Detect which cell encompasses the target text, then output its [x, y] center coordinate. 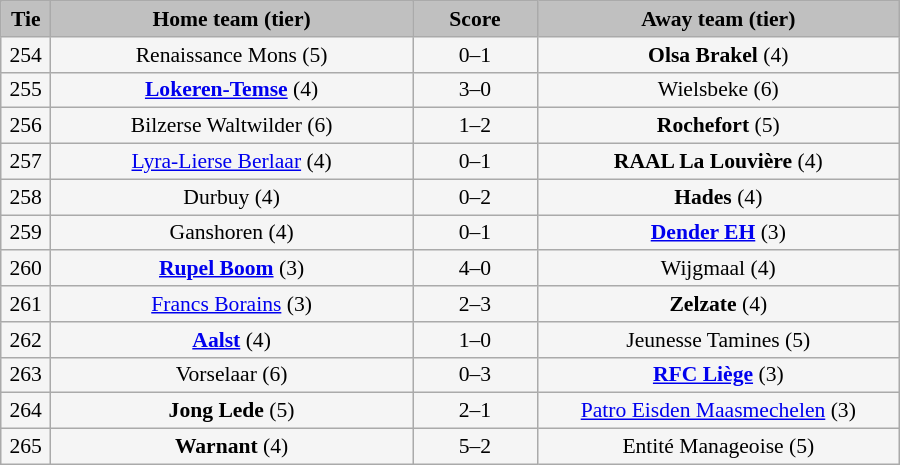
Rochefort (5) [718, 126]
Jeunesse Tamines (5) [718, 340]
4–0 [476, 269]
263 [26, 375]
262 [26, 340]
Vorselaar (6) [232, 375]
Wijgmaal (4) [718, 269]
5–2 [476, 447]
265 [26, 447]
0–2 [476, 197]
Rupel Boom (3) [232, 269]
2–3 [476, 304]
Zelzate (4) [718, 304]
256 [26, 126]
258 [26, 197]
Lyra-Lierse Berlaar (4) [232, 162]
1–2 [476, 126]
2–1 [476, 411]
Home team (tier) [232, 19]
254 [26, 55]
Durbuy (4) [232, 197]
1–0 [476, 340]
Renaissance Mons (5) [232, 55]
260 [26, 269]
Away team (tier) [718, 19]
Entité Manageoise (5) [718, 447]
Dender EH (3) [718, 233]
Ganshoren (4) [232, 233]
Bilzerse Waltwilder (6) [232, 126]
Francs Borains (3) [232, 304]
RFC Liège (3) [718, 375]
261 [26, 304]
3–0 [476, 90]
Warnant (4) [232, 447]
Wielsbeke (6) [718, 90]
257 [26, 162]
0–3 [476, 375]
Aalst (4) [232, 340]
Hades (4) [718, 197]
RAAL La Louvière (4) [718, 162]
Jong Lede (5) [232, 411]
255 [26, 90]
Olsa Brakel (4) [718, 55]
264 [26, 411]
259 [26, 233]
Tie [26, 19]
Lokeren-Temse (4) [232, 90]
Patro Eisden Maasmechelen (3) [718, 411]
Score [476, 19]
